Determine the [X, Y] coordinate at the center of the cell enclosing the given text.  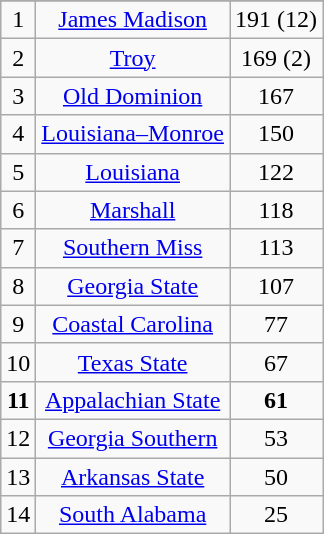
Old Dominion [133, 96]
61 [276, 400]
113 [276, 248]
Appalachian State [133, 400]
Southern Miss [133, 248]
150 [276, 134]
107 [276, 286]
12 [18, 438]
James Madison [133, 20]
53 [276, 438]
Louisiana [133, 172]
Marshall [133, 210]
Georgia State [133, 286]
118 [276, 210]
7 [18, 248]
South Alabama [133, 515]
10 [18, 362]
Arkansas State [133, 477]
Texas State [133, 362]
9 [18, 324]
122 [276, 172]
Georgia Southern [133, 438]
191 (12) [276, 20]
6 [18, 210]
169 (2) [276, 58]
Troy [133, 58]
25 [276, 515]
Coastal Carolina [133, 324]
8 [18, 286]
50 [276, 477]
2 [18, 58]
77 [276, 324]
167 [276, 96]
5 [18, 172]
Louisiana–Monroe [133, 134]
4 [18, 134]
67 [276, 362]
1 [18, 20]
3 [18, 96]
13 [18, 477]
14 [18, 515]
11 [18, 400]
